Extract the [X, Y] coordinate from the center of the cell holding the provided text.  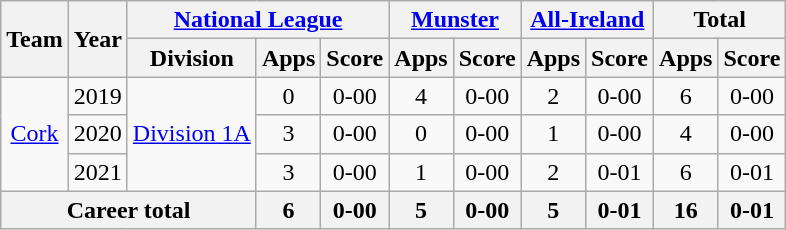
Division [192, 58]
2020 [98, 134]
Year [98, 39]
National League [258, 20]
Career total [129, 210]
Total [720, 20]
Munster [455, 20]
Division 1A [192, 134]
16 [686, 210]
Team [35, 39]
All-Ireland [587, 20]
2019 [98, 96]
2021 [98, 172]
Cork [35, 134]
